Capture the cell that displays the provided text and extract its (X, Y) central coordinate. 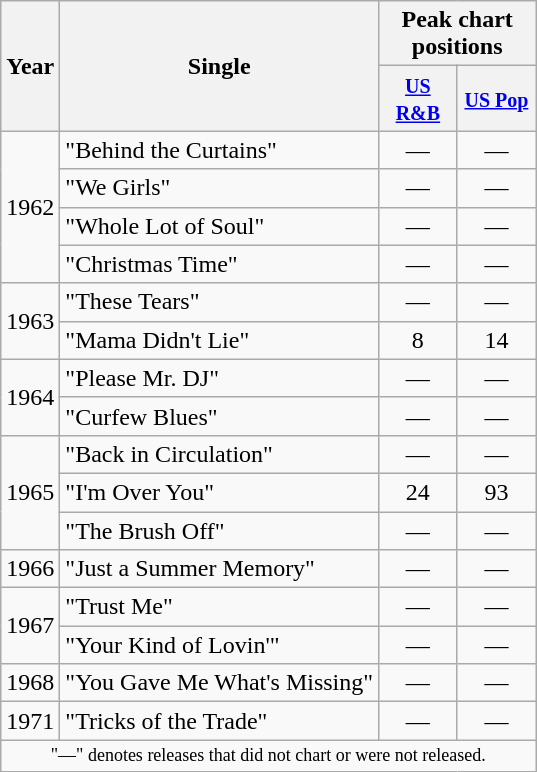
"—" denotes releases that did not chart or were not released. (268, 756)
14 (496, 340)
"I'm Over You" (220, 492)
1967 (30, 626)
"These Tears" (220, 302)
"The Brush Off" (220, 531)
1965 (30, 492)
1962 (30, 207)
"We Girls" (220, 188)
24 (418, 492)
"Back in Circulation" (220, 454)
93 (496, 492)
US Pop (496, 98)
"Please Mr. DJ" (220, 378)
"Christmas Time" (220, 264)
1964 (30, 397)
"Just a Summer Memory" (220, 569)
"Tricks of the Trade" (220, 721)
1966 (30, 569)
"Trust Me" (220, 607)
"Mama Didn't Lie" (220, 340)
Year (30, 66)
"You Gave Me What's Missing" (220, 683)
8 (418, 340)
"Curfew Blues" (220, 416)
1971 (30, 721)
1963 (30, 321)
Single (220, 66)
Peak chart positions (458, 34)
"Whole Lot of Soul" (220, 226)
"Your Kind of Lovin'" (220, 645)
"Behind the Curtains" (220, 150)
US R&B (418, 98)
1968 (30, 683)
